Output the [x, y] coordinate of the center of the cell containing the given text.  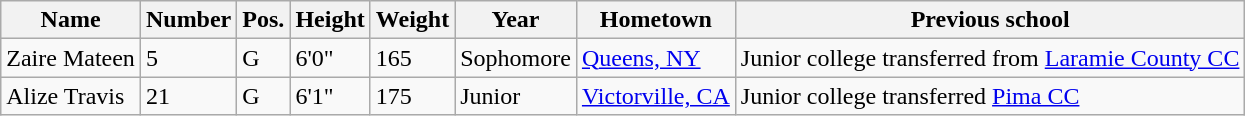
Year [516, 20]
Previous school [990, 20]
Zaire Mateen [71, 58]
165 [412, 58]
Pos. [264, 20]
Queens, NY [656, 58]
6'1" [330, 96]
175 [412, 96]
Name [71, 20]
6'0" [330, 58]
Number [188, 20]
Junior [516, 96]
Height [330, 20]
Junior college transferred from Laramie County CC [990, 58]
Hometown [656, 20]
Alize Travis [71, 96]
Victorville, CA [656, 96]
5 [188, 58]
21 [188, 96]
Junior college transferred Pima CC [990, 96]
Sophomore [516, 58]
Weight [412, 20]
